Output the (X, Y) coordinate of the center of the cell containing the given text.  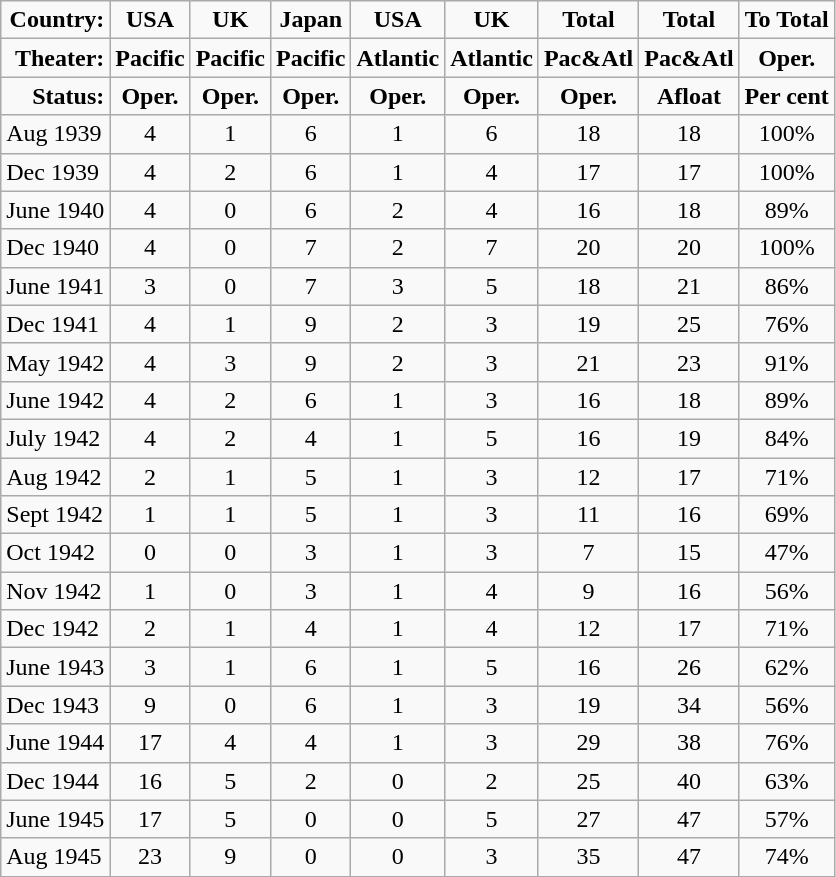
26 (689, 667)
To Total (786, 20)
Dec 1943 (56, 705)
74% (786, 857)
38 (689, 743)
Per cent (786, 96)
Sept 1942 (56, 515)
July 1942 (56, 438)
Afloat (689, 96)
27 (588, 819)
June 1941 (56, 286)
91% (786, 362)
15 (689, 553)
Dec 1941 (56, 324)
84% (786, 438)
69% (786, 515)
May 1942 (56, 362)
June 1944 (56, 743)
Aug 1945 (56, 857)
Theater: (56, 58)
Status: (56, 96)
34 (689, 705)
57% (786, 819)
Japan (311, 20)
Dec 1942 (56, 629)
Nov 1942 (56, 591)
Dec 1939 (56, 172)
Aug 1942 (56, 477)
62% (786, 667)
63% (786, 781)
Dec 1940 (56, 248)
47% (786, 553)
Aug 1939 (56, 134)
Oct 1942 (56, 553)
Dec 1944 (56, 781)
June 1942 (56, 400)
Country: (56, 20)
35 (588, 857)
June 1940 (56, 210)
29 (588, 743)
June 1945 (56, 819)
40 (689, 781)
11 (588, 515)
86% (786, 286)
June 1943 (56, 667)
